Find where the given text appears and provide that cell's center as (X, Y) coordinate. 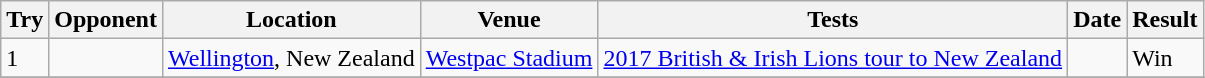
Wellington, New Zealand (291, 58)
1 (25, 58)
Try (25, 20)
Westpac Stadium (509, 58)
Opponent (106, 20)
Win (1165, 58)
Tests (833, 20)
Date (1098, 20)
Venue (509, 20)
Result (1165, 20)
Location (291, 20)
2017 British & Irish Lions tour to New Zealand (833, 58)
